Scan for the cell matching the given text and deliver its [X, Y] coordinate at center. 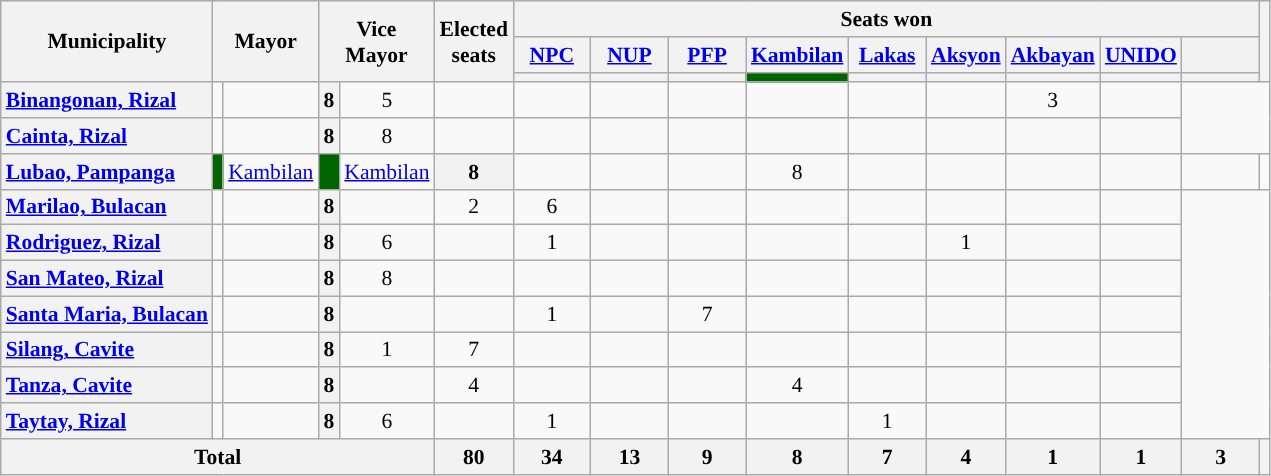
PFP [707, 55]
Binangonan, Rizal [107, 101]
Akbayan [1053, 55]
Marilao, Bulacan [107, 207]
Mayor [266, 42]
Tanza, Cavite [107, 386]
Aksyon [966, 55]
Taytay, Rizal [107, 421]
Cainta, Rizal [107, 136]
Lubao, Pampanga [107, 172]
34 [552, 457]
Santa Maria, Bulacan [107, 314]
Lakas [887, 55]
San Mateo, Rizal [107, 279]
5 [386, 101]
Municipality [107, 42]
Electedseats [474, 42]
Silang, Cavite [107, 350]
Rodriguez, Rizal [107, 243]
UNIDO [1141, 55]
NUP [630, 55]
Seats won [886, 19]
Total [218, 457]
80 [474, 457]
NPC [552, 55]
13 [630, 457]
9 [707, 457]
Vice Mayor [376, 42]
2 [474, 207]
